Extract the [X, Y] coordinate from the center of the cell holding the provided text.  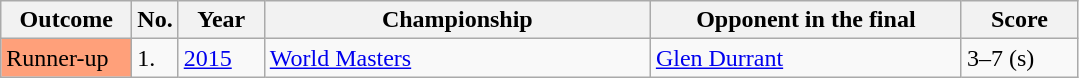
Runner-up [66, 58]
World Masters [457, 58]
Year [221, 20]
No. [155, 20]
Championship [457, 20]
Score [1019, 20]
Glen Durrant [806, 58]
3–7 (s) [1019, 58]
Opponent in the final [806, 20]
2015 [221, 58]
1. [155, 58]
Outcome [66, 20]
